Extract the (X, Y) coordinate from the center of the cell holding the provided text.  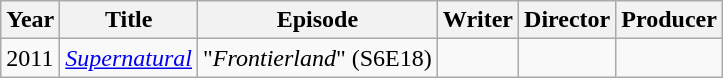
Director (568, 20)
Writer (478, 20)
Year (30, 20)
2011 (30, 58)
Title (129, 20)
Supernatural (129, 58)
Producer (670, 20)
Episode (318, 20)
"Frontierland" (S6E18) (318, 58)
